Return the (X, Y) coordinate for the center point of the cell that contains the specified text.  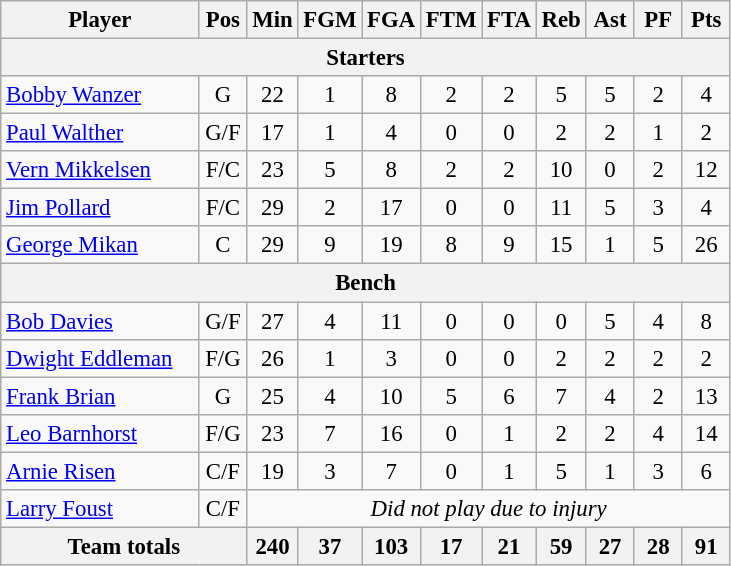
91 (706, 546)
103 (392, 546)
Team totals (124, 546)
C (223, 245)
59 (561, 546)
14 (706, 433)
240 (272, 546)
22 (272, 95)
Frank Brian (100, 396)
Pts (706, 20)
Vern Mikkelsen (100, 170)
21 (509, 546)
25 (272, 396)
PF (658, 20)
FTA (509, 20)
Arnie Risen (100, 471)
Dwight Eddleman (100, 358)
FTM (450, 20)
Pos (223, 20)
Leo Barnhorst (100, 433)
Bobby Wanzer (100, 95)
28 (658, 546)
13 (706, 396)
FGM (330, 20)
Player (100, 20)
37 (330, 546)
15 (561, 245)
Reb (561, 20)
Did not play due to injury (488, 509)
16 (392, 433)
Starters (366, 58)
12 (706, 170)
Larry Foust (100, 509)
Paul Walther (100, 133)
Jim Pollard (100, 208)
Min (272, 20)
FGA (392, 20)
Bob Davies (100, 321)
Bench (366, 283)
George Mikan (100, 245)
Ast (610, 20)
